Capture the cell that displays the provided text and extract its (x, y) central coordinate. 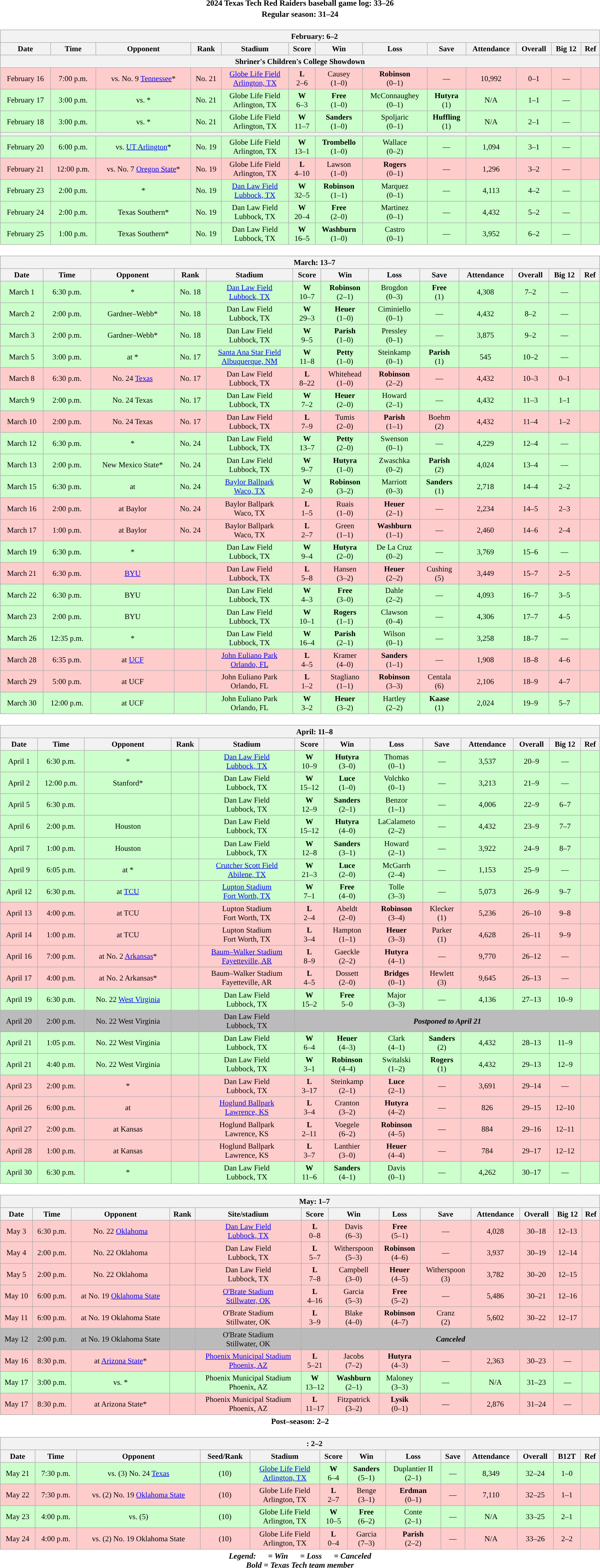
30–22 (536, 1318)
3,258 (485, 638)
March 9 (22, 400)
24–9 (531, 848)
April: 11–8 (300, 732)
Shriner's Children's College Showdown (300, 61)
W16–4 (307, 638)
March 29 (22, 681)
New Mexico State* (133, 465)
5,486 (496, 1296)
LaCalameto(2–2) (396, 826)
Lysik(0–1) (400, 1404)
Heuer(2–0) (345, 400)
Steinkamp(2–1) (347, 1086)
Dossett(2–0) (347, 978)
Luce(2–0) (347, 870)
February 24 (25, 212)
29–16 (531, 1130)
29–14 (531, 1086)
4,136 (487, 1000)
May 10 (16, 1296)
30–21 (536, 1296)
6:35 p.m. (67, 660)
April 6 (19, 826)
vs. UT Arlington* (143, 147)
W32–5 (302, 190)
16–7 (530, 595)
Switalski(1–2) (396, 1065)
Parish(1) (439, 357)
3–2 (534, 169)
Causey(1–0) (339, 78)
Sanders(2–1) (347, 805)
Marquez(0–1) (395, 190)
Maloney(3–3) (400, 1382)
W15–2 (309, 1000)
May 24 (18, 1538)
Robinson(4–4) (347, 1065)
Ciminiello(0–1) (394, 314)
Fitzpatrick(3–2) (354, 1404)
Free(4–0) (347, 891)
12–4 (530, 444)
De La Cruz(0–2) (394, 551)
8–2 (530, 314)
11–9 (565, 1042)
22–9 (531, 805)
3–1 (534, 147)
Sanders(1) (439, 486)
April 14 (19, 935)
May 22 (18, 1495)
3,213 (487, 783)
12–11 (565, 1130)
26–9 (531, 891)
Hutyra(4–0) (347, 826)
W29–3 (307, 314)
March 28 (22, 660)
10–2 (530, 357)
10,992 (491, 78)
February 23 (25, 190)
2,024 (485, 703)
4,093 (485, 595)
W3–1 (309, 1065)
Robinson(4–6) (400, 1253)
April 12 (19, 891)
30–23 (536, 1361)
Free(3–0) (345, 595)
March 3 (22, 335)
2–5 (565, 573)
1:05 p.m. (61, 1042)
1–2 (565, 422)
W16–5 (302, 234)
W9–5 (307, 335)
May 3 (16, 1231)
26–10 (531, 913)
Sanders(4–1) (347, 1172)
L1–5 (307, 508)
May 12 (16, 1339)
4,306 (485, 616)
March 2 (22, 314)
Huffling(1) (447, 122)
Hartley(2–2) (394, 703)
March 16 (22, 508)
Marriott(0–3) (394, 486)
Robinson(1–1) (339, 190)
Washburn(2–1) (354, 1382)
Free(1–0) (339, 100)
4:40 p.m. (61, 1065)
L11–17 (315, 1404)
March 13 (22, 465)
9,645 (487, 978)
Cushing(5) (439, 573)
Campbell(3–0) (354, 1274)
4–2 (534, 190)
15–7 (530, 573)
L5–21 (315, 1361)
Robinson(3–2) (345, 486)
L3–7 (309, 1151)
Thomas(0–1) (396, 762)
Heuer(2–1) (394, 508)
McGarrh(2–4) (396, 870)
February 18 (25, 122)
Bridges(0–1) (396, 978)
Green(1–1) (345, 530)
31–23 (536, 1382)
Postponed to April 21 (447, 1021)
Heuer(4–3) (347, 1042)
3,782 (496, 1274)
Rogers(1) (442, 1065)
Seed/Rank (225, 1456)
W9–4 (307, 551)
8–7 (565, 848)
1,153 (487, 870)
12–16 (568, 1296)
: 2–2 (300, 1444)
W11–8 (307, 357)
L3–17 (309, 1086)
W12–8 (309, 848)
W13–12 (315, 1382)
March 15 (22, 486)
Santa Ana Star FieldAlbuquerque, NM (250, 357)
Hansen(3–2) (345, 573)
Parish(2–2) (413, 1538)
W4–3 (307, 595)
30–20 (536, 1274)
Davis(0–1) (396, 1172)
W10–1 (307, 616)
March 5 (22, 357)
L0–4 (333, 1538)
February: 6–2 (300, 36)
April 17 (19, 978)
Trombello(1–0) (339, 147)
March 19 (22, 551)
4,113 (491, 190)
Major(3–3) (396, 1000)
5,236 (487, 913)
6–2 (534, 234)
L4–10 (302, 169)
March 12 (22, 444)
L8–9 (309, 956)
Stagliano(1–1) (345, 681)
W12–9 (309, 805)
Conte(2–1) (413, 1517)
Volchko(0–1) (396, 783)
18–8 (530, 660)
Hampton(1–1) (347, 935)
26–11 (531, 935)
Duplantier II(2–1) (413, 1473)
Crutcher Scott FieldAbilene, TX (247, 870)
April 2 (19, 783)
Robinson(4–5) (396, 1130)
L2–4 (309, 913)
L5–8 (307, 573)
W20–4 (302, 212)
5,073 (487, 891)
12–10 (565, 1107)
4,229 (485, 444)
March 8 (22, 379)
Steinkamp(0–1) (394, 357)
Whitehead(1–0) (345, 379)
W7–1 (309, 891)
14–5 (530, 508)
9–7 (565, 891)
29–13 (531, 1065)
Ruais(1–0) (345, 508)
11–4 (530, 422)
3,922 (487, 848)
10–3 (530, 379)
3,937 (496, 1253)
April 7 (19, 848)
545 (485, 357)
L0–8 (315, 1231)
Robinson(3–3) (394, 681)
Boehm(2) (439, 422)
10–9 (565, 1000)
vs. No. 7 Oregon State* (143, 169)
4–7 (565, 681)
Clark(4–1) (396, 1042)
2,876 (496, 1404)
Jacobs(7–2) (354, 1361)
29–17 (531, 1151)
15–6 (530, 551)
Canceled (451, 1339)
May 5 (16, 1274)
March 30 (22, 703)
3,537 (487, 762)
4,028 (496, 1231)
Centala(6) (439, 681)
W10–9 (309, 762)
McConnaughey(0–1) (395, 100)
Stanford* (128, 783)
April 19 (19, 1000)
3,691 (487, 1086)
Blake(4–0) (354, 1318)
26–12 (531, 956)
March 17 (22, 530)
4,262 (487, 1172)
February 21 (25, 169)
33–26 (535, 1538)
B12T (567, 1456)
884 (487, 1130)
28–13 (531, 1042)
Sanders(3–1) (347, 848)
Rogers(1–1) (345, 616)
Hutyra(1) (447, 100)
17–7 (530, 616)
Martinez(0–1) (395, 212)
L2–11 (309, 1130)
18–9 (530, 681)
Sanders(1–1) (394, 660)
Erdman(0–1) (413, 1495)
Hutyra(4–1) (396, 956)
Hutyra(3–0) (347, 762)
9,770 (487, 956)
Heuer(3–2) (345, 703)
Cranton(3–2) (347, 1107)
L2–6 (302, 78)
Brogdon(0–3) (394, 292)
29–15 (531, 1107)
L5–7 (315, 1253)
25–9 (531, 870)
Kaase(1) (439, 703)
Zwaschka(0–2) (394, 465)
Washburn(1–1) (394, 530)
Castro(0–1) (395, 234)
February 17 (25, 100)
Benzor(1–1) (396, 805)
Garcia(7–3) (366, 1538)
6:05 p.m. (61, 870)
2–3 (565, 508)
W11–7 (302, 122)
12–9 (565, 1065)
April 26 (19, 1107)
Hutyra(4–3) (400, 1361)
vs. (3) No. 24 Texas (139, 1473)
9–9 (565, 935)
4,308 (485, 292)
Luce(2–1) (396, 1086)
7–2 (530, 292)
32–24 (535, 1473)
W21–3 (309, 870)
12–15 (568, 1274)
Robinson(2–2) (394, 379)
Wilson(0–1) (394, 638)
February 20 (25, 147)
April 5 (19, 805)
33–25 (535, 1517)
Robinson(2–1) (345, 292)
784 (487, 1151)
4,006 (487, 805)
April 1 (19, 762)
April 9 (19, 870)
Swenson(0–1) (394, 444)
20–9 (531, 762)
April 30 (19, 1172)
May 21 (18, 1473)
Parish(1–1) (394, 422)
5:00 p.m. (67, 681)
2,106 (485, 681)
Free(2–0) (339, 212)
23–9 (531, 826)
2,363 (496, 1361)
6–7 (565, 805)
Abeldt(2–0) (347, 913)
826 (487, 1107)
3,875 (485, 335)
Parish(1–0) (345, 335)
Hutyra(4–2) (396, 1107)
April 23 (19, 1086)
Hewlett(3) (442, 978)
Spoljaric(0–1) (395, 122)
March 22 (22, 595)
March 1 (22, 292)
Washburn(1–0) (339, 234)
W9–7 (307, 465)
Pressley(0–1) (394, 335)
April 16 (19, 956)
Sanders(1–0) (339, 122)
7–7 (565, 826)
Witherspoon(5–3) (354, 1253)
April 13 (19, 913)
Robinson(0–1) (395, 78)
Parish(2–1) (345, 638)
4–6 (565, 660)
February 25 (25, 234)
30–19 (536, 1253)
27–13 (531, 1000)
W13–7 (307, 444)
Kramer(4–0) (345, 660)
Gaeckle(2–2) (347, 956)
14–6 (530, 530)
30–17 (531, 1172)
Site/stadium (248, 1214)
March: 13–7 (300, 262)
L7–8 (315, 1274)
4,024 (485, 465)
1,908 (485, 660)
Witherspoon(3) (446, 1274)
Tolle(3–3) (396, 891)
4,628 (487, 935)
Cranz(2) (446, 1318)
Wallace(0–2) (395, 147)
Heuer(4–4) (396, 1151)
Lawson(1–0) (339, 169)
11–3 (530, 400)
8,349 (491, 1473)
L3–9 (315, 1318)
12–14 (568, 1253)
Heuer(2–2) (394, 573)
Rogers(0–1) (395, 169)
7,110 (491, 1495)
Benge(3–1) (366, 1495)
3,449 (485, 573)
W13–1 (302, 147)
March 26 (22, 638)
Free(1) (439, 292)
3,952 (491, 234)
L4–16 (315, 1296)
12–17 (568, 1318)
March 23 (22, 616)
3–5 (565, 595)
14–4 (530, 486)
May 4 (16, 1253)
L8–22 (307, 379)
32–25 (535, 1495)
Heuer(4–5) (400, 1274)
5,602 (496, 1318)
26–13 (531, 978)
Garcia(5–3) (354, 1296)
1,094 (491, 147)
5–2 (534, 212)
Free(5–1) (400, 1231)
5–7 (565, 703)
9–8 (565, 913)
April 20 (19, 1021)
Sanders(5–1) (366, 1473)
Hutyra(1–0) (345, 465)
vs. No. 9 Tennessee* (143, 78)
W11–6 (309, 1172)
April 28 (19, 1151)
Heuer(1–0) (345, 314)
W7–2 (307, 400)
30–18 (536, 1231)
W10–5 (333, 1517)
Dahle(2–2) (394, 595)
February 16 (25, 78)
Free5–0 (347, 1000)
Petty(1–0) (345, 357)
Sanders(2) (442, 1042)
March 21 (22, 573)
Free(5–2) (400, 1296)
21–9 (531, 783)
12–12 (565, 1151)
9–2 (530, 335)
May 11 (16, 1318)
1,296 (491, 169)
L1–2 (307, 681)
W2–0 (307, 486)
31–24 (536, 1404)
Hutyra(2–0) (345, 551)
4–5 (565, 616)
2–4 (565, 530)
May: 1–7 (300, 1201)
Voegele(6–2) (347, 1130)
Petty(2–0) (345, 444)
Davis(6–3) (354, 1231)
Lanthier(3–0) (347, 1151)
May 16 (16, 1361)
L7–9 (307, 422)
19–9 (530, 703)
2,460 (485, 530)
Clawson(0–4) (394, 616)
3,769 (485, 551)
2,718 (485, 486)
Robinson(3–4) (396, 913)
Tumis(2–0) (345, 422)
13–4 (530, 465)
W6–3 (302, 100)
12–13 (568, 1231)
18–7 (530, 638)
Parker(1) (442, 935)
1–0 (567, 1473)
Free(6–2) (366, 1517)
Luce(1–0) (347, 783)
Parish(2) (439, 465)
March 10 (22, 422)
Klecker(1) (442, 913)
W10–7 (307, 292)
vs. (5) (139, 1517)
Robinson(4–7) (400, 1318)
Heuer(3–3) (396, 935)
12:35 p.m. (67, 638)
May 23 (18, 1517)
2,234 (485, 508)
April 27 (19, 1130)
W3–2 (307, 703)
